Capture the cell that displays the provided text and extract its (x, y) central coordinate. 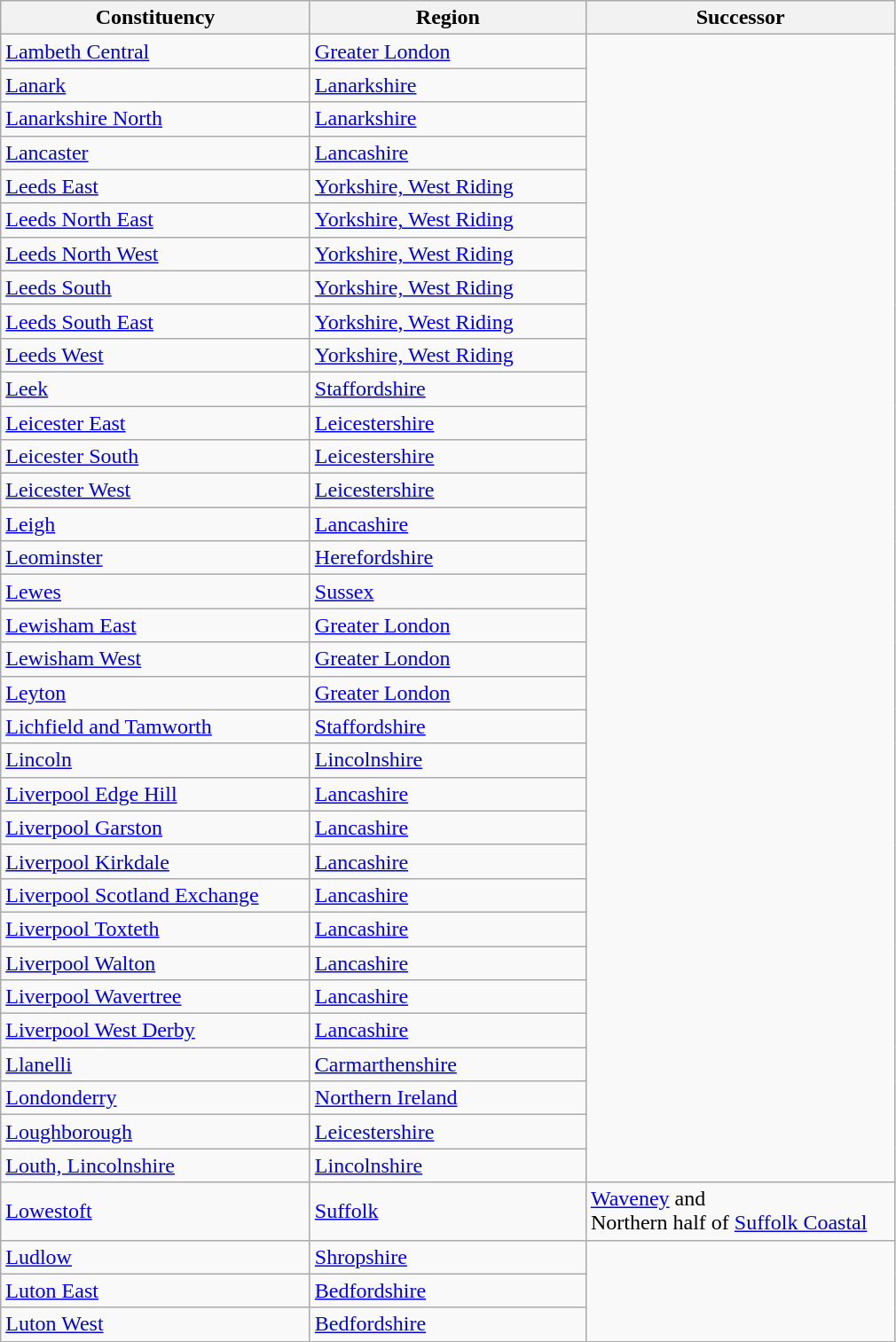
Llanelli (156, 1064)
Luton West (156, 1324)
Liverpool Garston (156, 828)
Liverpool Toxteth (156, 929)
Liverpool Walton (156, 962)
Lambeth Central (156, 51)
Constituency (156, 18)
Carmarthenshire (447, 1064)
Leeds North West (156, 254)
Shropshire (447, 1257)
Liverpool Edge Hill (156, 794)
Liverpool Wavertree (156, 997)
Lewisham West (156, 659)
Leeds South (156, 287)
Leicester West (156, 490)
Region (447, 18)
Louth, Lincolnshire (156, 1165)
Leeds East (156, 186)
Liverpool Scotland Exchange (156, 895)
Leicester East (156, 423)
Herefordshire (447, 558)
Leyton (156, 693)
Successor (740, 18)
Leicester South (156, 457)
Lanark (156, 85)
Luton East (156, 1291)
Ludlow (156, 1257)
Lancaster (156, 153)
Lewisham East (156, 625)
Lichfield and Tamworth (156, 726)
Lewes (156, 592)
Leeds South East (156, 321)
Lincoln (156, 760)
Londonderry (156, 1098)
Leominster (156, 558)
Leeds North East (156, 220)
Leigh (156, 524)
Sussex (447, 592)
Northern Ireland (447, 1098)
Waveney and Northern half of Suffolk Coastal (740, 1212)
Leek (156, 388)
Liverpool Kirkdale (156, 861)
Lanarkshire North (156, 119)
Liverpool West Derby (156, 1031)
Loughborough (156, 1132)
Lowestoft (156, 1212)
Leeds West (156, 355)
Suffolk (447, 1212)
